Detect which cell encompasses the target text, then output its [x, y] center coordinate. 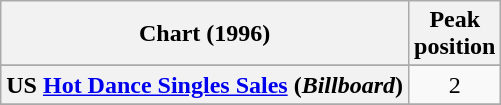
Chart (1996) [205, 34]
US Hot Dance Singles Sales (Billboard) [205, 85]
2 [455, 85]
Peakposition [455, 34]
